Identify which cell holds the provided text, then report its [X, Y] central coordinate. 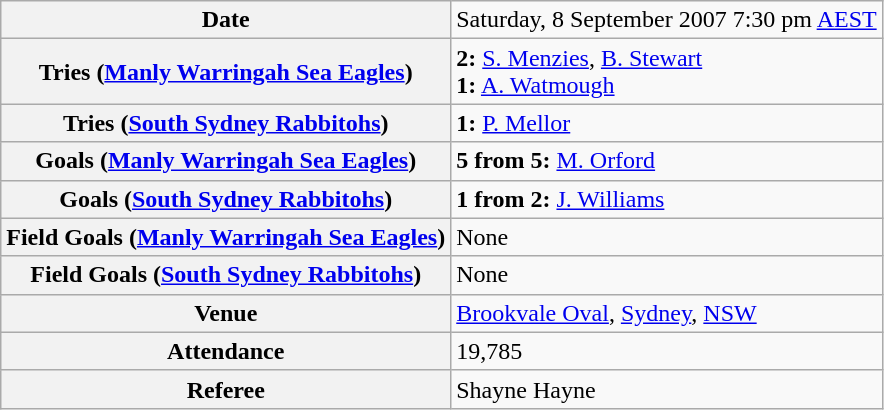
2: S. Menzies, B. Stewart 1: A. Watmough [666, 72]
1 from 2: J. Williams [666, 199]
Date [226, 20]
Tries (South Sydney Rabbitohs) [226, 123]
Referee [226, 389]
Field Goals (Manly Warringah Sea Eagles) [226, 237]
Goals (Manly Warringah Sea Eagles) [226, 161]
Shayne Hayne [666, 389]
Tries (Manly Warringah Sea Eagles) [226, 72]
5 from 5: M. Orford [666, 161]
Goals (South Sydney Rabbitohs) [226, 199]
Field Goals (South Sydney Rabbitohs) [226, 275]
Brookvale Oval, Sydney, NSW [666, 313]
Venue [226, 313]
Saturday, 8 September 2007 7:30 pm AEST [666, 20]
19,785 [666, 351]
1: P. Mellor [666, 123]
Attendance [226, 351]
